For the text-containing cell, return its midpoint in (x, y) coordinate format. 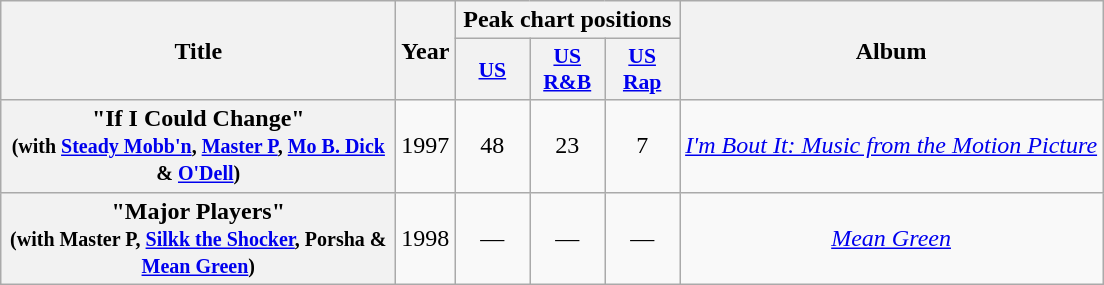
US (492, 70)
USR&B (568, 70)
Title (198, 50)
USRap (642, 70)
Peak chart positions (568, 20)
"If I Could Change"(with Steady Mobb'n, Master P, Mo B. Dick & O'Dell) (198, 146)
48 (492, 146)
"Major Players"(with Master P, Silkk the Shocker, Porsha & Mean Green) (198, 238)
23 (568, 146)
Year (426, 50)
7 (642, 146)
Mean Green (892, 238)
1998 (426, 238)
I'm Bout It: Music from the Motion Picture (892, 146)
1997 (426, 146)
Album (892, 50)
